From the cell containing the given text, extract its center point as (X, Y) coordinate. 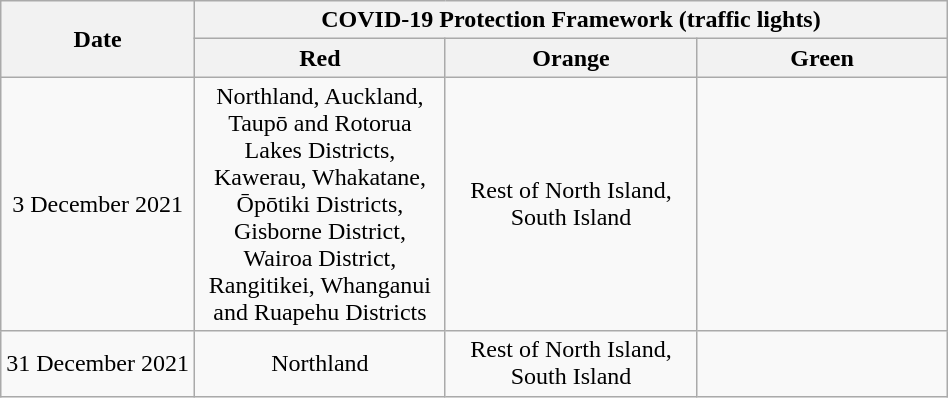
3 December 2021 (98, 204)
Date (98, 39)
Red (320, 58)
Orange (570, 58)
31 December 2021 (98, 364)
Green (822, 58)
Northland (320, 364)
COVID-19 Protection Framework (traffic lights) (570, 20)
